Search for the cell housing the specified text and yield its (x, y) center coordinate. 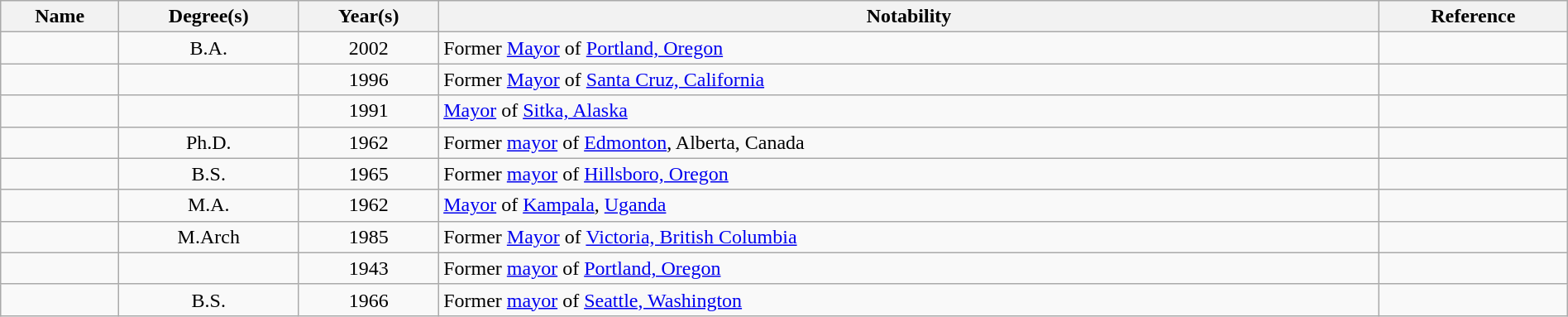
Year(s) (369, 17)
M.Arch (208, 237)
M.A. (208, 205)
Mayor of Sitka, Alaska (910, 111)
1966 (369, 300)
Former mayor of Hillsboro, Oregon (910, 174)
1991 (369, 111)
Reference (1473, 17)
Name (60, 17)
Mayor of Kampala, Uganda (910, 205)
Former mayor of Seattle, Washington (910, 300)
Notability (910, 17)
Former Mayor of Victoria, British Columbia (910, 237)
Ph.D. (208, 142)
Former Mayor of Portland, Oregon (910, 48)
1996 (369, 79)
2002 (369, 48)
Former Mayor of Santa Cruz, California (910, 79)
1943 (369, 268)
Former mayor of Edmonton, Alberta, Canada (910, 142)
1965 (369, 174)
Former mayor of Portland, Oregon (910, 268)
1985 (369, 237)
Degree(s) (208, 17)
B.A. (208, 48)
